Return the (x, y) coordinate for the center point of the cell that contains the specified text.  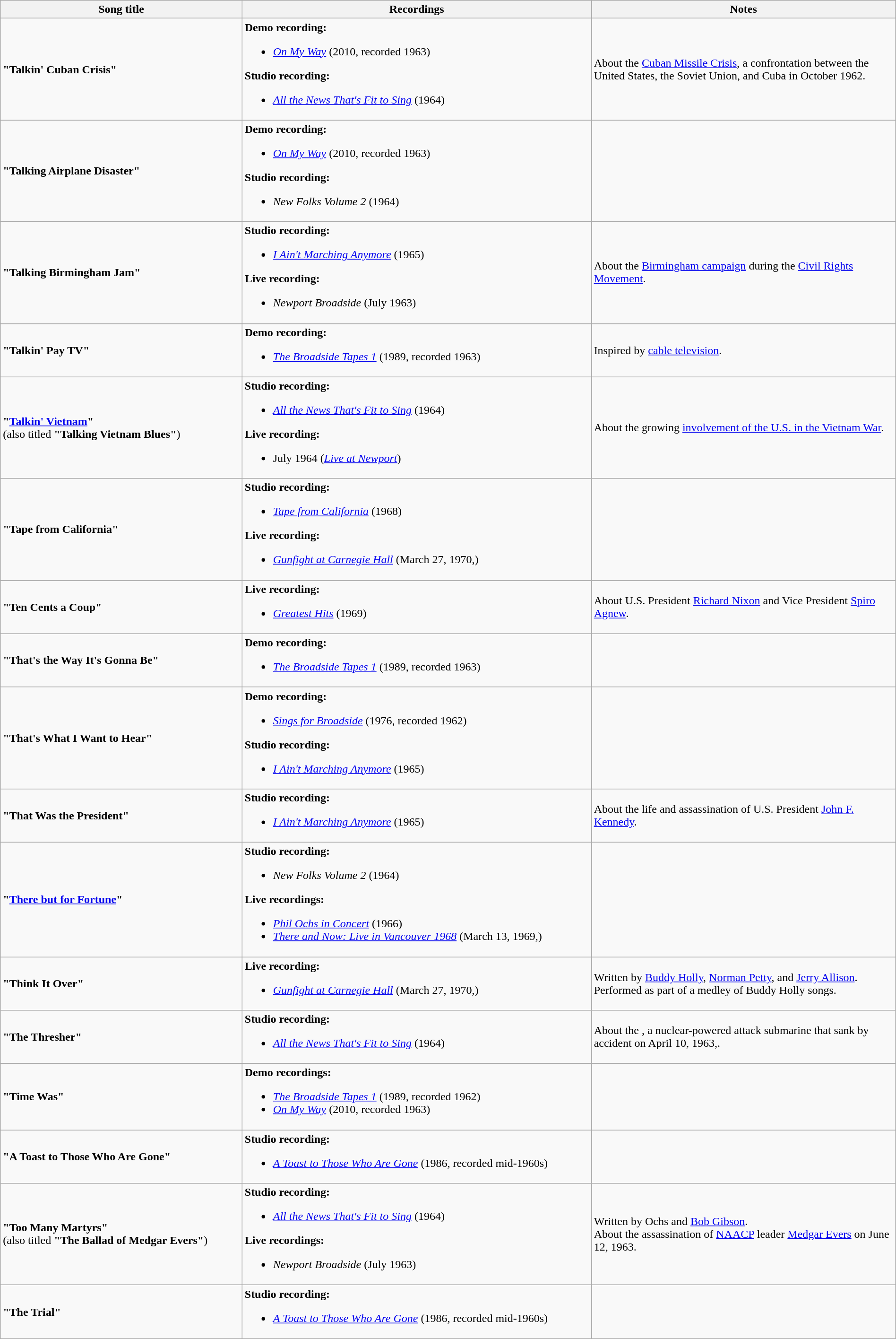
Recordings (417, 9)
"Talkin' Pay TV" (121, 350)
Live recording:Gunfight at Carnegie Hall (March 27, 1970,) (417, 983)
Demo recording:On My Way (2010, recorded 1963)Studio recording:All the News That's Fit to Sing (1964) (417, 69)
About the life and assassination of U.S. President John F. Kennedy. (743, 815)
"A Toast to Those Who Are Gone" (121, 1156)
"Think It Over" (121, 983)
Studio recording:Tape from California (1968)Live recording:Gunfight at Carnegie Hall (March 27, 1970,) (417, 530)
"The Thresher" (121, 1037)
Studio recording:I Ain't Marching Anymore (1965)Live recording:Newport Broadside (July 1963) (417, 272)
Live recording:Greatest Hits (1969) (417, 607)
Inspired by cable television. (743, 350)
Studio recording:New Folks Volume 2 (1964)Live recordings:Phil Ochs in Concert (1966)There and Now: Live in Vancouver 1968 (March 13, 1969,) (417, 899)
"Tape from California" (121, 530)
Notes (743, 9)
Demo recordings:The Broadside Tapes 1 (1989, recorded 1962)On My Way (2010, recorded 1963) (417, 1097)
"Ten Cents a Coup" (121, 607)
"That Was the President" (121, 815)
About the growing involvement of the U.S. in the Vietnam War. (743, 427)
About the Cuban Missile Crisis, a confrontation between the United States, the Soviet Union, and Cuba in October 1962. (743, 69)
"Talking Birmingham Jam" (121, 272)
"Talkin' Vietnam"(also titled "Talking Vietnam Blues") (121, 427)
"The Trial" (121, 1312)
Demo recording:On My Way (2010, recorded 1963)Studio recording:New Folks Volume 2 (1964) (417, 171)
Demo recording:Sings for Broadside (1976, recorded 1962)Studio recording:I Ain't Marching Anymore (1965) (417, 738)
"There but for Fortune" (121, 899)
Song title (121, 9)
Studio recording:All the News That's Fit to Sing (1964) (417, 1037)
"Too Many Martyrs"(also titled "The Ballad of Medgar Evers") (121, 1234)
"Time Was" (121, 1097)
Studio recording:I Ain't Marching Anymore (1965) (417, 815)
Studio recording:All the News That's Fit to Sing (1964)Live recordings:Newport Broadside (July 1963) (417, 1234)
Written by Ochs and Bob Gibson.About the assassination of NAACP leader Medgar Evers on June 12, 1963. (743, 1234)
"Talkin' Cuban Crisis" (121, 69)
About the , a nuclear-powered attack submarine that sank by accident on April 10, 1963,. (743, 1037)
"That's the Way It's Gonna Be" (121, 660)
About the Birmingham campaign during the Civil Rights Movement. (743, 272)
Studio recording:All the News That's Fit to Sing (1964)Live recording:July 1964 (Live at Newport) (417, 427)
Written by Buddy Holly, Norman Petty, and Jerry Allison.Performed as part of a medley of Buddy Holly songs. (743, 983)
"That's What I Want to Hear" (121, 738)
"Talking Airplane Disaster" (121, 171)
About U.S. President Richard Nixon and Vice President Spiro Agnew. (743, 607)
